Provide the (x, y) coordinate of the cell's center where the given text is located.  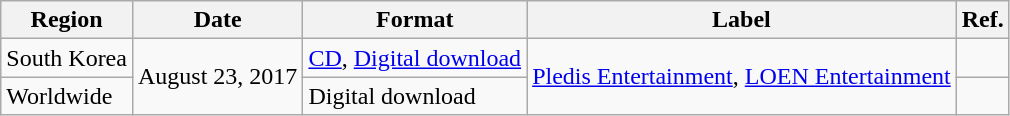
Label (742, 20)
South Korea (67, 58)
Date (217, 20)
August 23, 2017 (217, 77)
Format (415, 20)
Pledis Entertainment, LOEN Entertainment (742, 77)
Digital download (415, 96)
Region (67, 20)
Worldwide (67, 96)
Ref. (982, 20)
CD, Digital download (415, 58)
